Provide the (x, y) coordinate of the cell's center where the given text is located.  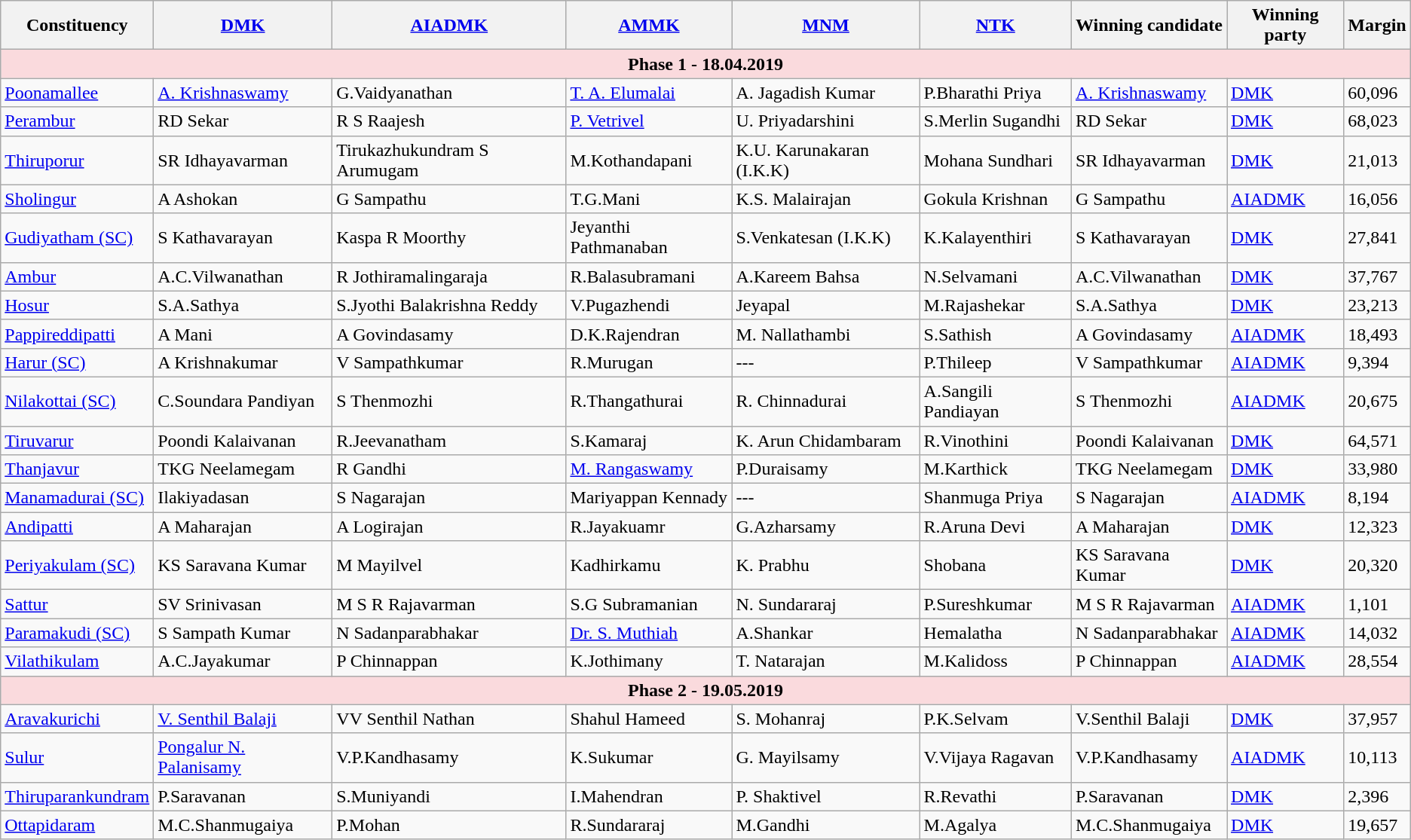
Shobana (995, 565)
M.Agalya (995, 825)
Pongalur N. Palanisamy (243, 758)
Manamadurai (SC) (77, 498)
R S Raajesh (449, 121)
A.Sangili Pandiayan (995, 401)
Poonamallee (77, 93)
Hemalatha (995, 633)
Thiruporur (77, 160)
S. Mohanraj (826, 719)
K.S. Malairajan (826, 199)
R.Revathi (995, 796)
R. Chinnadurai (826, 401)
SV Srinivasan (243, 604)
P.K.Selvam (995, 719)
S.Muniyandi (449, 796)
M Mayilvel (449, 565)
R Jothiramalingaraja (449, 276)
Shanmuga Priya (995, 498)
Ilakiyadasan (243, 498)
R.Thangathurai (649, 401)
64,571 (1377, 441)
P.Sureshkumar (995, 604)
V. Senthil Balaji (243, 719)
23,213 (1377, 305)
P.Duraisamy (826, 469)
20,320 (1377, 565)
Periyakulam (SC) (77, 565)
Winning candidate (1149, 26)
R.Murugan (649, 362)
Mariyappan Kennady (649, 498)
Jeyanthi Pathmanaban (649, 238)
Sattur (77, 604)
Mohana Sundhari (995, 160)
V.Vijaya Ragavan (995, 758)
M.Gandhi (826, 825)
C.Soundara Pandiyan (243, 401)
K.U. Karunakaran (I.K.K) (826, 160)
Winning party (1286, 26)
Shahul Hameed (649, 719)
K.Jothimany (649, 661)
V.Pugazhendi (649, 305)
U. Priyadarshini (826, 121)
M.Kothandapani (649, 160)
S Sampath Kumar (243, 633)
M.Kalidoss (995, 661)
K.Kalayenthiri (995, 238)
R.Sundararaj (649, 825)
S.Merlin Sugandhi (995, 121)
Margin (1377, 26)
K.Sukumar (649, 758)
Tirukazhukundram S Arumugam (449, 160)
M.Karthick (995, 469)
2,396 (1377, 796)
M.Rajashekar (995, 305)
Ambur (77, 276)
S.Venkatesan (I.K.K) (826, 238)
16,056 (1377, 199)
Thanjavur (77, 469)
Gokula Krishnan (995, 199)
10,113 (1377, 758)
AMMK (649, 26)
P.Thileep (995, 362)
Constituency (77, 26)
S.Sathish (995, 334)
A.C.Jayakumar (243, 661)
Ottapidaram (77, 825)
Nilakottai (SC) (77, 401)
Aravakurichi (77, 719)
9,394 (1377, 362)
Kaspa R Moorthy (449, 238)
G. Mayilsamy (826, 758)
R.Balasubramani (649, 276)
Gudiyatham (SC) (77, 238)
A.Kareem Bahsa (826, 276)
68,023 (1377, 121)
D.K.Rajendran (649, 334)
R.Jayakuamr (649, 527)
37,767 (1377, 276)
I.Mahendran (649, 796)
21,013 (1377, 160)
Paramakudi (SC) (77, 633)
Sholingur (77, 199)
Kadhirkamu (649, 565)
R.Vinothini (995, 441)
G.Azharsamy (826, 527)
P.Bharathi Priya (995, 93)
K. Prabhu (826, 565)
V.Senthil Balaji (1149, 719)
T. Natarajan (826, 661)
P. Vetrivel (649, 121)
P. Shaktivel (826, 796)
Dr. S. Muthiah (649, 633)
S.Kamaraj (649, 441)
60,096 (1377, 93)
A.Shankar (826, 633)
Jeyapal (826, 305)
37,957 (1377, 719)
A. Jagadish Kumar (826, 93)
M. Rangaswamy (649, 469)
33,980 (1377, 469)
A Krishnakumar (243, 362)
K. Arun Chidambaram (826, 441)
12,323 (1377, 527)
Sulur (77, 758)
Vilathikulam (77, 661)
A Mani (243, 334)
R.Aruna Devi (995, 527)
R Gandhi (449, 469)
NTK (995, 26)
Phase 1 - 18.04.2019 (705, 64)
T.G.Mani (649, 199)
S.Jyothi Balakrishna Reddy (449, 305)
Harur (SC) (77, 362)
Perambur (77, 121)
P.Mohan (449, 825)
Tiruvarur (77, 441)
MNM (826, 26)
14,032 (1377, 633)
G.Vaidyanathan (449, 93)
R.Jeevanatham (449, 441)
Phase 2 - 19.05.2019 (705, 690)
T. A. Elumalai (649, 93)
N. Sundararaj (826, 604)
A Logirajan (449, 527)
VV Senthil Nathan (449, 719)
Thiruparankundram (77, 796)
N.Selvamani (995, 276)
27,841 (1377, 238)
28,554 (1377, 661)
1,101 (1377, 604)
Pappireddipatti (77, 334)
S.G Subramanian (649, 604)
8,194 (1377, 498)
M. Nallathambi (826, 334)
19,657 (1377, 825)
Hosur (77, 305)
A Ashokan (243, 199)
18,493 (1377, 334)
20,675 (1377, 401)
Andipatti (77, 527)
